Determine the [x, y] coordinate at the center of the cell enclosing the given text.  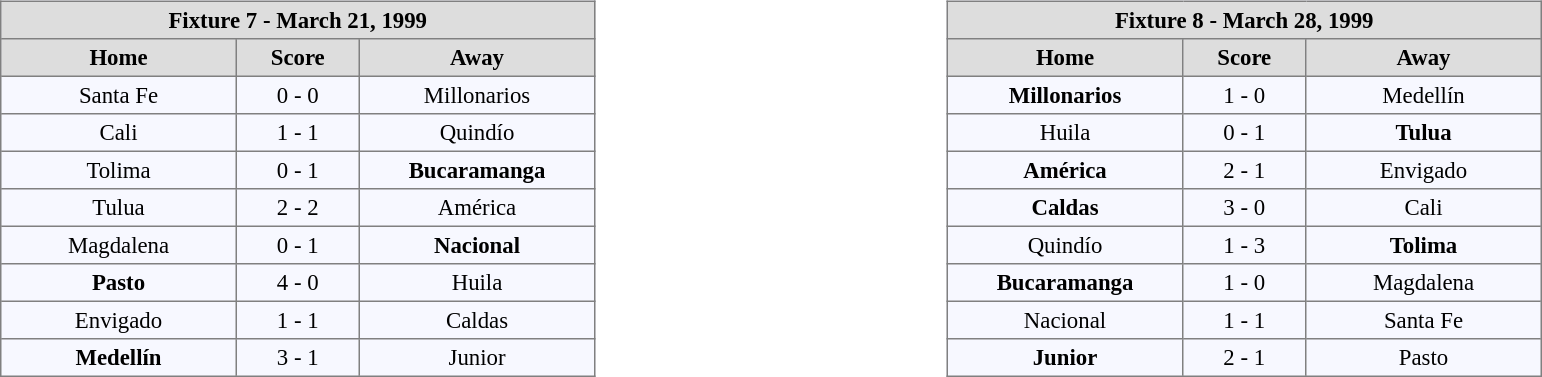
Fixture 7 - March 21, 1999 [298, 20]
3 - 1 [298, 358]
2 - 2 [298, 208]
4 - 0 [298, 283]
0 - 0 [298, 95]
Fixture 8 - March 28, 1999 [1244, 20]
1 - 3 [1244, 245]
3 - 0 [1244, 208]
